Identify which cell holds the provided text, then report its (x, y) central coordinate. 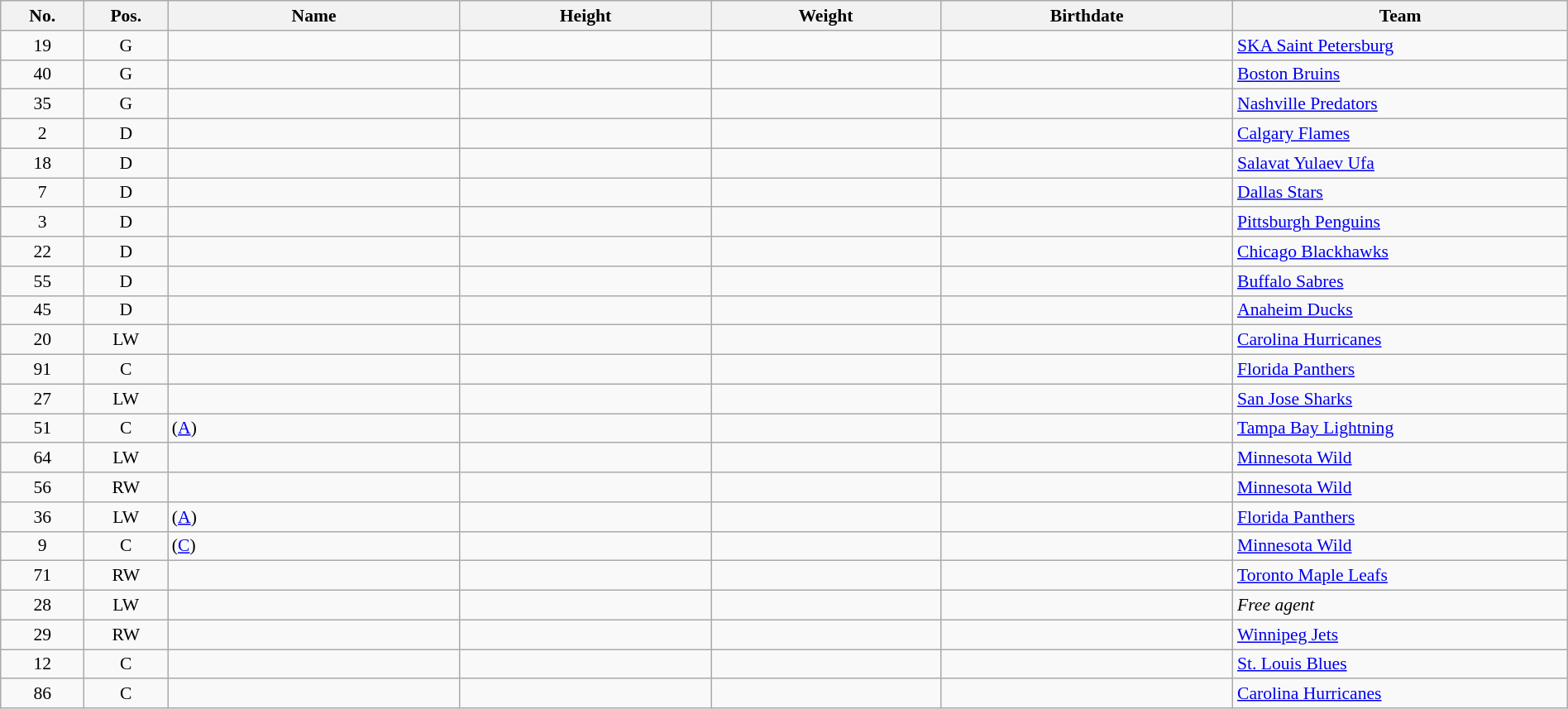
40 (43, 74)
20 (43, 340)
3 (43, 223)
55 (43, 281)
Salavat Yulaev Ufa (1400, 163)
Buffalo Sabres (1400, 281)
22 (43, 252)
91 (43, 370)
18 (43, 163)
Boston Bruins (1400, 74)
Weight (826, 16)
SKA Saint Petersburg (1400, 46)
Team (1400, 16)
Anaheim Ducks (1400, 310)
19 (43, 46)
Dallas Stars (1400, 193)
2 (43, 134)
Tampa Bay Lightning (1400, 429)
Name (314, 16)
36 (43, 517)
(C) (314, 546)
Birthdate (1087, 16)
Height (586, 16)
Calgary Flames (1400, 134)
51 (43, 429)
64 (43, 458)
45 (43, 310)
28 (43, 606)
San Jose Sharks (1400, 399)
27 (43, 399)
St. Louis Blues (1400, 664)
71 (43, 576)
9 (43, 546)
35 (43, 104)
56 (43, 487)
Chicago Blackhawks (1400, 252)
Pos. (126, 16)
Free agent (1400, 606)
86 (43, 694)
7 (43, 193)
No. (43, 16)
12 (43, 664)
Winnipeg Jets (1400, 635)
Toronto Maple Leafs (1400, 576)
Pittsburgh Penguins (1400, 223)
Nashville Predators (1400, 104)
29 (43, 635)
